Pinpoint the cell where the given text exists, returning its [x, y] midpoint coordinate. 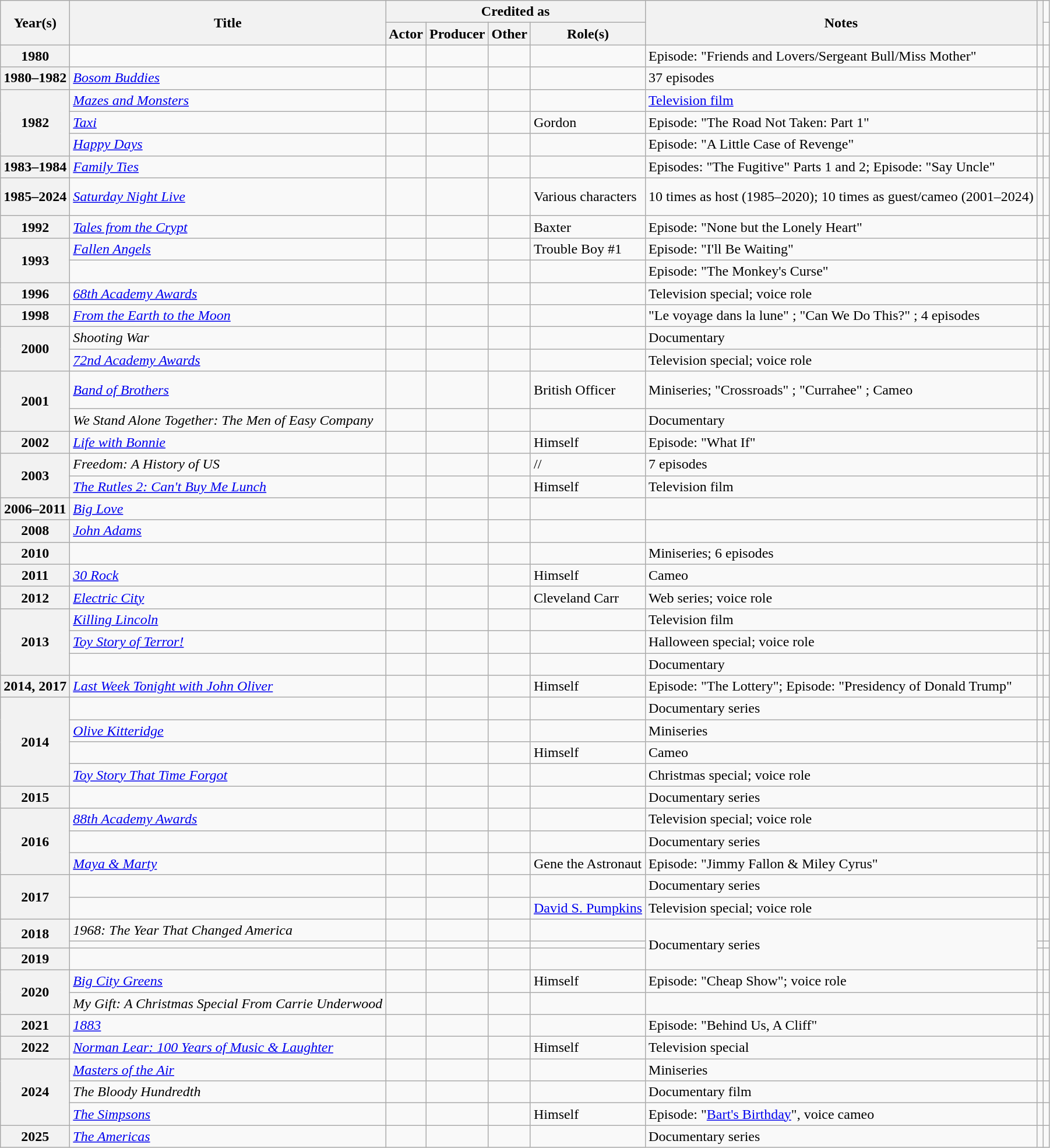
1980 [35, 56]
Episode: "Friends and Lovers/Sergeant Bull/Miss Mother" [841, 56]
Episode: "A Little Case of Revenge" [841, 145]
Christmas special; voice role [841, 775]
30 Rock [228, 575]
2000 [35, 349]
2003 [35, 476]
2010 [35, 553]
The Rutles 2: Can't Buy Me Lunch [228, 487]
2006–2011 [35, 509]
Norman Lear: 100 Years of Music & Laughter [228, 1048]
37 episodes [841, 78]
1998 [35, 316]
Happy Days [228, 145]
John Adams [228, 531]
Role(s) [587, 34]
Shooting War [228, 338]
Episode: "None but the Lonely Heart" [841, 227]
Olive Kitteridge [228, 731]
The Bloody Hundredth [228, 1092]
2017 [35, 897]
Taxi [228, 122]
Last Week Tonight with John Oliver [228, 686]
Baxter [587, 227]
// [587, 464]
Other [509, 34]
Gene the Astronaut [587, 864]
Miniseries; 6 episodes [841, 553]
Killing Lincoln [228, 619]
Gordon [587, 122]
David S. Pumpkins [587, 908]
Producer [457, 34]
2002 [35, 442]
2015 [35, 797]
Saturday Night Live [228, 197]
10 times as host (1985–2020); 10 times as guest/cameo (2001–2024) [841, 197]
1968: The Year That Changed America [228, 930]
Bosom Buddies [228, 78]
From the Earth to the Moon [228, 316]
British Officer [587, 390]
68th Academy Awards [228, 293]
Various characters [587, 197]
1985–2024 [35, 197]
Year(s) [35, 23]
Life with Bonnie [228, 442]
Toy Story of Terror! [228, 642]
1993 [35, 260]
Maya & Marty [228, 864]
1992 [35, 227]
2021 [35, 1026]
Toy Story That Time Forgot [228, 775]
1983–1984 [35, 167]
88th Academy Awards [228, 819]
1982 [35, 122]
Big Love [228, 509]
Episode: "I'll Be Waiting" [841, 249]
Actor [406, 34]
Trouble Boy #1 [587, 249]
We Stand Alone Together: The Men of Easy Company [228, 420]
2014, 2017 [35, 686]
2019 [35, 959]
Episode: "Cheap Show"; voice role [841, 981]
Episode: "The Lottery"; Episode: "Presidency of Donald Trump" [841, 686]
The Simpsons [228, 1114]
2008 [35, 531]
Masters of the Air [228, 1070]
2022 [35, 1048]
Miniseries; "Crossroads" ; "Currahee" ; Cameo [841, 390]
Documentary film [841, 1092]
1996 [35, 293]
Episode: "Bart's Birthday", voice cameo [841, 1114]
Episode: "What If" [841, 442]
72nd Academy Awards [228, 360]
Big City Greens [228, 981]
Freedom: A History of US [228, 464]
2013 [35, 642]
Web series; voice role [841, 597]
Cleveland Carr [587, 597]
2025 [35, 1136]
2020 [35, 992]
My Gift: A Christmas Special From Carrie Underwood [228, 1003]
Episode: "The Monkey's Curse" [841, 271]
Television special [841, 1048]
Title [228, 23]
2018 [35, 934]
2001 [35, 401]
Episode: "Behind Us, A Cliff" [841, 1026]
Credited as [516, 12]
Halloween special; voice role [841, 642]
1883 [228, 1026]
2024 [35, 1092]
Notes [841, 23]
Fallen Angels [228, 249]
2012 [35, 597]
The Americas [228, 1136]
Electric City [228, 597]
2011 [35, 575]
Mazes and Monsters [228, 100]
Episodes: "The Fugitive" Parts 1 and 2; Episode: "Say Uncle" [841, 167]
7 episodes [841, 464]
Family Ties [228, 167]
1980–1982 [35, 78]
Episode: "Jimmy Fallon & Miley Cyrus" [841, 864]
Band of Brothers [228, 390]
2014 [35, 742]
Episode: "The Road Not Taken: Part 1" [841, 122]
2016 [35, 841]
Tales from the Crypt [228, 227]
"Le voyage dans la lune" ; "Can We Do This?" ; 4 episodes [841, 316]
